Identify which cell holds the provided text, then report its (x, y) central coordinate. 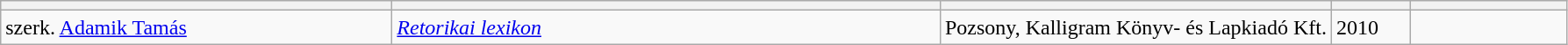
Retorikai lexikon (667, 27)
2010 (1371, 27)
szerk. Adamik Tamás (197, 27)
Pozsony, Kalligram Könyv- és Lapkiadó Kft. (1135, 27)
